Find where the given text appears and provide that cell's center as (x, y) coordinate. 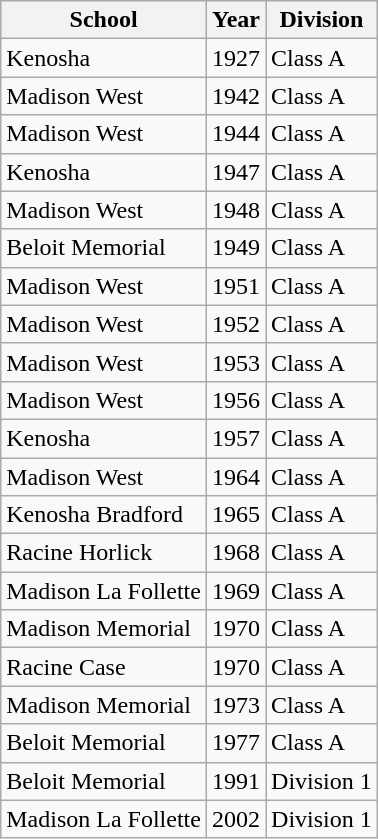
1973 (236, 705)
1947 (236, 172)
Division (322, 20)
1977 (236, 743)
1991 (236, 781)
1948 (236, 210)
1953 (236, 362)
1969 (236, 591)
1927 (236, 58)
1951 (236, 286)
1956 (236, 400)
Racine Case (104, 667)
Racine Horlick (104, 553)
1952 (236, 324)
School (104, 20)
Kenosha Bradford (104, 515)
1957 (236, 438)
2002 (236, 819)
1944 (236, 134)
1964 (236, 477)
Year (236, 20)
1942 (236, 96)
1968 (236, 553)
1965 (236, 515)
1949 (236, 248)
